Scan for the cell matching the given text and deliver its [X, Y] coordinate at center. 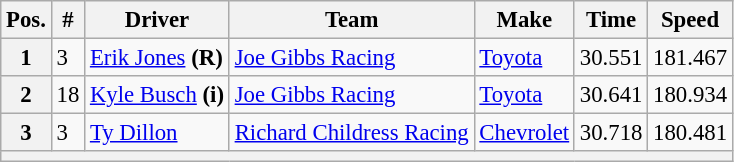
Speed [690, 20]
# [68, 20]
181.467 [690, 58]
Driver [158, 20]
Make [524, 20]
2 [26, 95]
1 [26, 58]
Erik Jones (R) [158, 58]
30.641 [610, 95]
180.934 [690, 95]
Kyle Busch (i) [158, 95]
18 [68, 95]
Time [610, 20]
30.718 [610, 133]
Chevrolet [524, 133]
Richard Childress Racing [352, 133]
Team [352, 20]
Ty Dillon [158, 133]
Pos. [26, 20]
30.551 [610, 58]
180.481 [690, 133]
